Return the (X, Y) coordinate for the center point of the cell that contains the specified text.  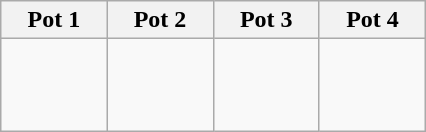
Pot 1 (54, 20)
Pot 4 (372, 20)
Pot 3 (266, 20)
Pot 2 (160, 20)
